Provide the (x, y) coordinate of the cell's center where the given text is located.  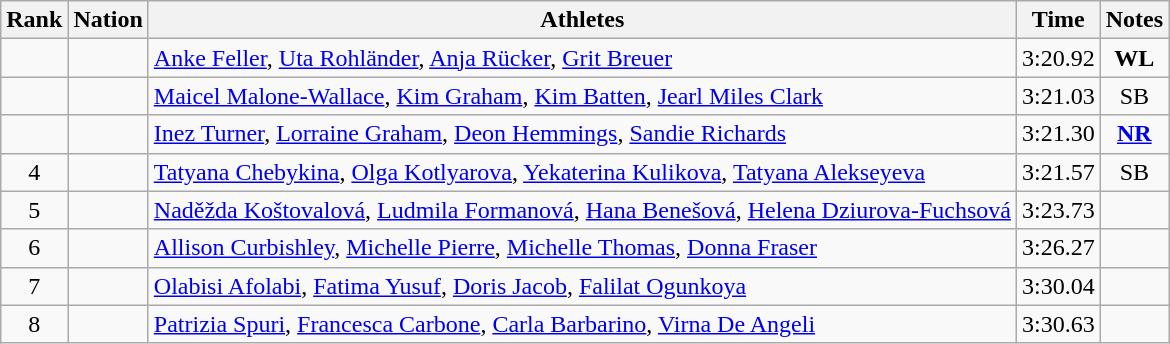
Maicel Malone-Wallace, Kim Graham, Kim Batten, Jearl Miles Clark (582, 96)
Tatyana Chebykina, Olga Kotlyarova, Yekaterina Kulikova, Tatyana Alekseyeva (582, 172)
Patrizia Spuri, Francesca Carbone, Carla Barbarino, Virna De Angeli (582, 324)
3:26.27 (1058, 248)
Olabisi Afolabi, Fatima Yusuf, Doris Jacob, Falilat Ogunkoya (582, 286)
Athletes (582, 20)
3:21.03 (1058, 96)
4 (34, 172)
Anke Feller, Uta Rohländer, Anja Rücker, Grit Breuer (582, 58)
8 (34, 324)
NR (1134, 134)
3:30.63 (1058, 324)
3:21.57 (1058, 172)
5 (34, 210)
3:21.30 (1058, 134)
Inez Turner, Lorraine Graham, Deon Hemmings, Sandie Richards (582, 134)
Time (1058, 20)
7 (34, 286)
6 (34, 248)
Rank (34, 20)
WL (1134, 58)
3:20.92 (1058, 58)
Naděžda Koštovalová, Ludmila Formanová, Hana Benešová, Helena Dziurova-Fuchsová (582, 210)
Allison Curbishley, Michelle Pierre, Michelle Thomas, Donna Fraser (582, 248)
3:23.73 (1058, 210)
3:30.04 (1058, 286)
Notes (1134, 20)
Nation (108, 20)
